Scan for the cell matching the given text and deliver its [x, y] coordinate at center. 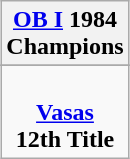
OB I 1984Champions [65, 34]
Vasas12th Title [65, 112]
